Return the [x, y] coordinate for the center point of the cell that contains the specified text.  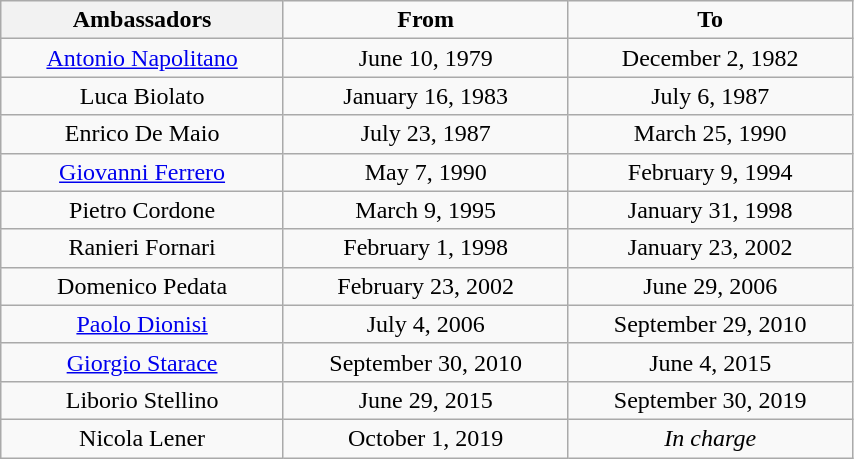
September 30, 2019 [710, 400]
Luca Biolato [142, 96]
September 29, 2010 [710, 324]
December 2, 1982 [710, 58]
June 29, 2006 [710, 286]
In charge [710, 438]
From [426, 20]
Giorgio Starace [142, 362]
March 25, 1990 [710, 134]
July 4, 2006 [426, 324]
January 23, 2002 [710, 248]
July 23, 1987 [426, 134]
Domenico Pedata [142, 286]
Liborio Stellino [142, 400]
February 9, 1994 [710, 172]
September 30, 2010 [426, 362]
Enrico De Maio [142, 134]
October 1, 2019 [426, 438]
February 23, 2002 [426, 286]
June 4, 2015 [710, 362]
July 6, 1987 [710, 96]
Nicola Lener [142, 438]
Ambassadors [142, 20]
June 10, 1979 [426, 58]
June 29, 2015 [426, 400]
May 7, 1990 [426, 172]
To [710, 20]
January 16, 1983 [426, 96]
Paolo Dionisi [142, 324]
Antonio Napolitano [142, 58]
Ranieri Fornari [142, 248]
February 1, 1998 [426, 248]
March 9, 1995 [426, 210]
January 31, 1998 [710, 210]
Pietro Cordone [142, 210]
Giovanni Ferrero [142, 172]
